Return (x, y) of the center of cell containing provided text 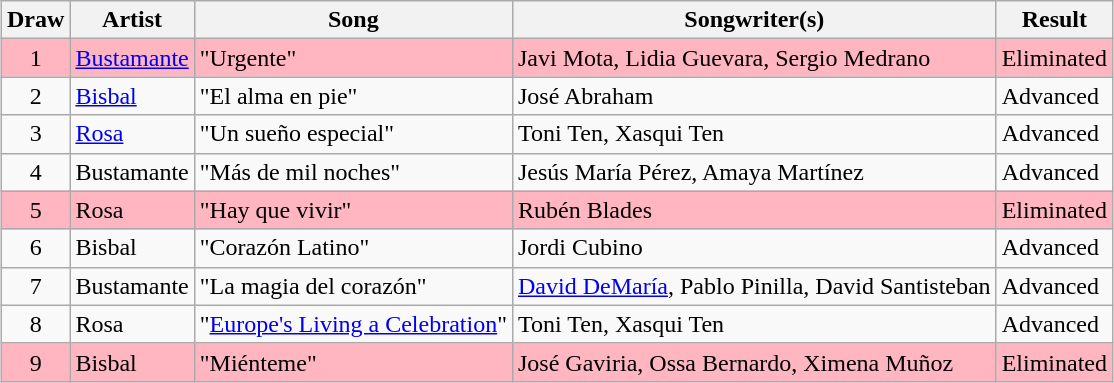
"La magia del corazón" (353, 286)
"Más de mil noches" (353, 172)
"Europe's Living a Celebration" (353, 324)
2 (35, 96)
9 (35, 362)
8 (35, 324)
"Urgente" (353, 58)
3 (35, 134)
"Hay que vivir" (353, 210)
Jesús María Pérez, Amaya Martínez (754, 172)
"El alma en pie" (353, 96)
4 (35, 172)
"Miénteme" (353, 362)
6 (35, 248)
David DeMaría, Pablo Pinilla, David Santisteban (754, 286)
Jordi Cubino (754, 248)
"Un sueño especial" (353, 134)
Result (1054, 20)
"Corazón Latino" (353, 248)
José Gaviria, Ossa Bernardo, Ximena Muñoz (754, 362)
Artist (132, 20)
José Abraham (754, 96)
Rubén Blades (754, 210)
1 (35, 58)
5 (35, 210)
Javi Mota, Lidia Guevara, Sergio Medrano (754, 58)
Song (353, 20)
7 (35, 286)
Draw (35, 20)
Songwriter(s) (754, 20)
